For the text-containing cell, return its midpoint in [X, Y] coordinate format. 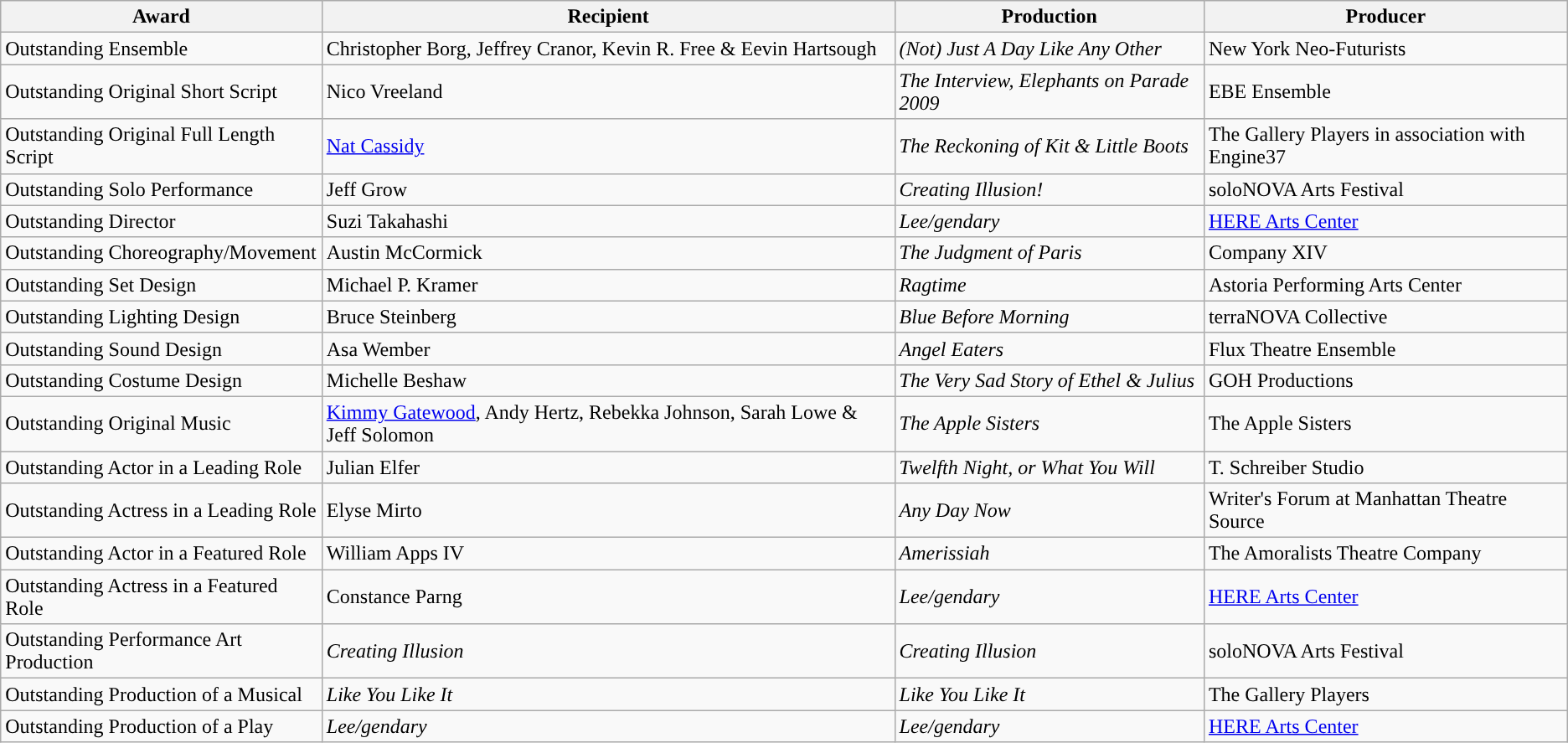
Outstanding Original Full Length Script [162, 146]
Blue Before Morning [1049, 317]
Company XIV [1385, 253]
Ragtime [1049, 285]
Outstanding Sound Design [162, 348]
William Apps IV [608, 554]
GOH Productions [1385, 380]
Creating Illusion! [1049, 189]
Outstanding Ensemble [162, 49]
Jeff Grow [608, 189]
Writer's Forum at Manhattan Theatre Source [1385, 511]
Outstanding Original Music [162, 424]
Outstanding Original Short Script [162, 92]
Constance Parng [608, 596]
Outstanding Actress in a Leading Role [162, 511]
The Amoralists Theatre Company [1385, 554]
Outstanding Performance Art Production [162, 652]
Nat Cassidy [608, 146]
The Reckoning of Kit & Little Boots [1049, 146]
Bruce Steinberg [608, 317]
Suzi Takahashi [608, 221]
Outstanding Solo Performance [162, 189]
Elyse Mirto [608, 511]
Outstanding Choreography/Movement [162, 253]
Flux Theatre Ensemble [1385, 348]
Outstanding Production of a Musical [162, 694]
Christopher Borg, Jeffrey Cranor, Kevin R. Free & Eevin Hartsough [608, 49]
Asa Wember [608, 348]
Any Day Now [1049, 511]
Outstanding Lighting Design [162, 317]
Outstanding Costume Design [162, 380]
Recipient [608, 17]
Producer [1385, 17]
The Very Sad Story of Ethel & Julius [1049, 380]
Michael P. Kramer [608, 285]
New York Neo-Futurists [1385, 49]
Outstanding Set Design [162, 285]
Angel Eaters [1049, 348]
Production [1049, 17]
Julian Elfer [608, 467]
Astoria Performing Arts Center [1385, 285]
The Gallery Players [1385, 694]
T. Schreiber Studio [1385, 467]
The Gallery Players in association with Engine37 [1385, 146]
Austin McCormick [608, 253]
The Interview, Elephants on Parade 2009 [1049, 92]
Twelfth Night, or What You Will [1049, 467]
Michelle Beshaw [608, 380]
Outstanding Actor in a Featured Role [162, 554]
Outstanding Director [162, 221]
Amerissiah [1049, 554]
Kimmy Gatewood, Andy Hertz, Rebekka Johnson, Sarah Lowe & Jeff Solomon [608, 424]
(Not) Just A Day Like Any Other [1049, 49]
terraNOVA Collective [1385, 317]
The Judgment of Paris [1049, 253]
Award [162, 17]
Nico Vreeland [608, 92]
EBE Ensemble [1385, 92]
Outstanding Actor in a Leading Role [162, 467]
Outstanding Production of a Play [162, 726]
Outstanding Actress in a Featured Role [162, 596]
